Find where the given text appears and provide that cell's center as (X, Y) coordinate. 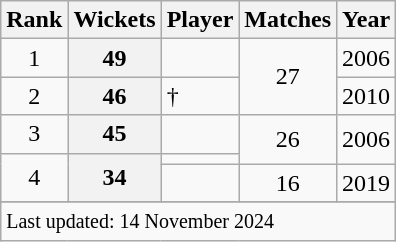
27 (288, 77)
† (200, 96)
2019 (366, 183)
46 (114, 96)
1 (34, 58)
3 (34, 134)
Matches (288, 20)
34 (114, 178)
26 (288, 140)
Player (200, 20)
49 (114, 58)
Wickets (114, 20)
2010 (366, 96)
Last updated: 14 November 2024 (198, 221)
45 (114, 134)
Rank (34, 20)
4 (34, 178)
2 (34, 96)
16 (288, 183)
Year (366, 20)
